Pinpoint the cell where the given text exists, returning its (X, Y) midpoint coordinate. 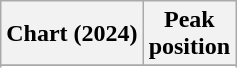
Chart (2024) (72, 34)
Peakposition (189, 34)
